Return (x, y) of the center of cell containing provided text 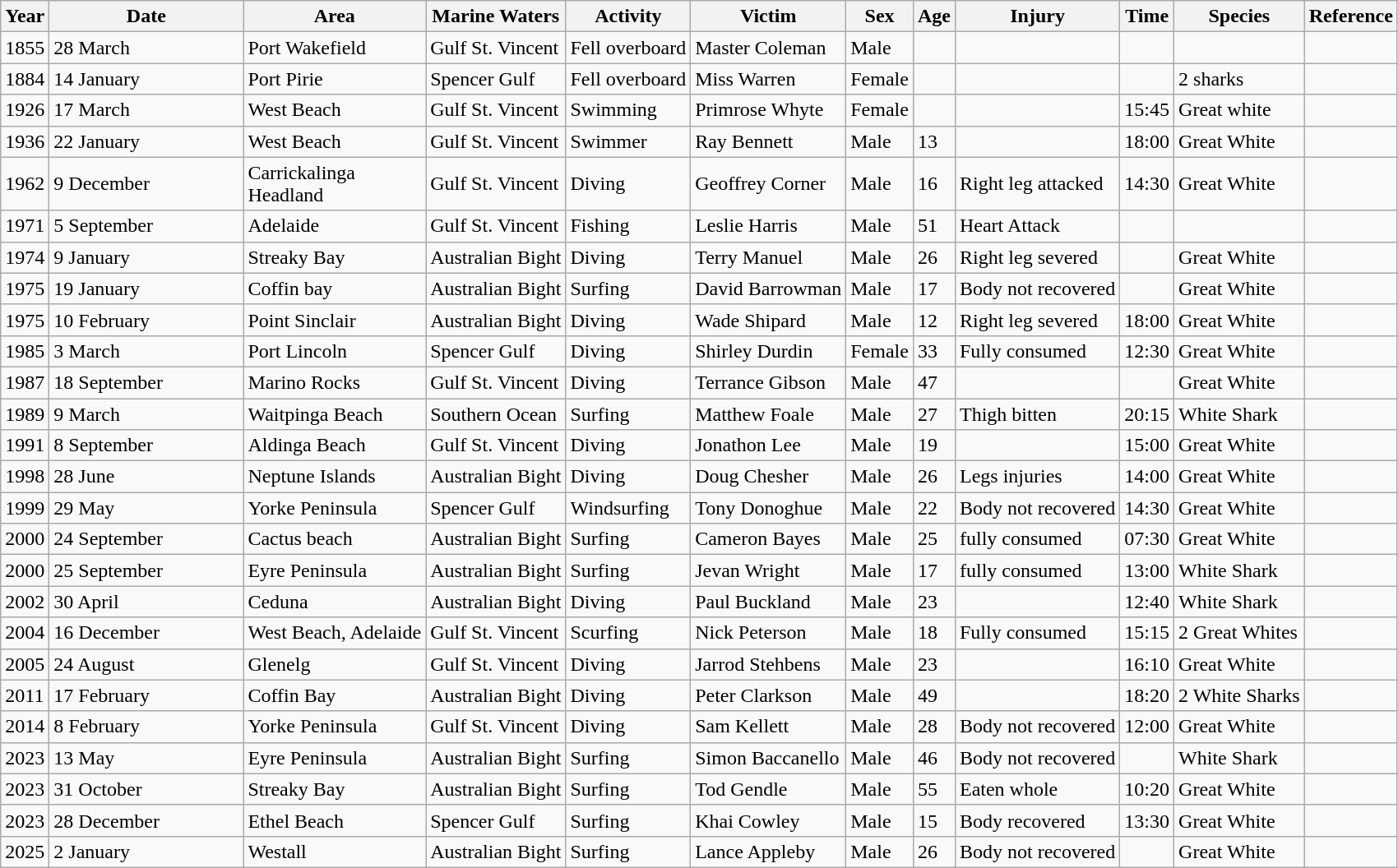
1855 (25, 48)
2002 (25, 602)
Time (1147, 16)
David Barrowman (768, 289)
15 (934, 820)
Jevan Wright (768, 570)
Shirley Durdin (768, 351)
22 January (146, 141)
10:20 (1147, 789)
Lance Appleby (768, 852)
Scurfing (628, 633)
24 August (146, 664)
13:00 (1147, 570)
Fishing (628, 226)
15:45 (1147, 110)
Peter Clarkson (768, 695)
Ray Bennett (768, 141)
49 (934, 695)
Glenelg (335, 664)
Marine Waters (496, 16)
22 (934, 508)
9 January (146, 257)
27 (934, 413)
Marino Rocks (335, 382)
Jarrod Stehbens (768, 664)
Neptune Islands (335, 477)
5 September (146, 226)
Southern Ocean (496, 413)
Khai Cowley (768, 820)
Tony Donoghue (768, 508)
Terrance Gibson (768, 382)
28 December (146, 820)
10 February (146, 320)
Coffin bay (335, 289)
2005 (25, 664)
1936 (25, 141)
Victim (768, 16)
14 January (146, 79)
8 February (146, 727)
12:30 (1147, 351)
07:30 (1147, 539)
1985 (25, 351)
Paul Buckland (768, 602)
8 September (146, 446)
Legs injuries (1037, 477)
2025 (25, 852)
31 October (146, 789)
2 Great Whites (1240, 633)
1999 (25, 508)
28 (934, 727)
Heart Attack (1037, 226)
18 September (146, 382)
Waitpinga Beach (335, 413)
28 June (146, 477)
Swimming (628, 110)
13 (934, 141)
Adelaide (335, 226)
17 February (146, 695)
Species (1240, 16)
47 (934, 382)
29 May (146, 508)
16 December (146, 633)
Right leg attacked (1037, 184)
9 December (146, 184)
Wade Shipard (768, 320)
2 January (146, 852)
24 September (146, 539)
Leslie Harris (768, 226)
12:40 (1147, 602)
25 September (146, 570)
Port Wakefield (335, 48)
14:00 (1147, 477)
33 (934, 351)
Point Sinclair (335, 320)
25 (934, 539)
15:00 (1147, 446)
16 (934, 184)
Doug Chesher (768, 477)
Terry Manuel (768, 257)
3 March (146, 351)
2 sharks (1240, 79)
1971 (25, 226)
Area (335, 16)
55 (934, 789)
Nick Peterson (768, 633)
1926 (25, 110)
Aldinga Beach (335, 446)
12 (934, 320)
CarrickalingaHeadland (335, 184)
Geoffrey Corner (768, 184)
46 (934, 758)
1974 (25, 257)
1989 (25, 413)
Thigh bitten (1037, 413)
1962 (25, 184)
Sam Kellett (768, 727)
28 March (146, 48)
Master Coleman (768, 48)
2 White Sharks (1240, 695)
13 May (146, 758)
17 March (146, 110)
Swimmer (628, 141)
18:20 (1147, 695)
Matthew Foale (768, 413)
Cameron Bayes (768, 539)
1998 (25, 477)
West Beach, Adelaide (335, 633)
12:00 (1147, 727)
Ceduna (335, 602)
Port Pirie (335, 79)
Jonathon Lee (768, 446)
Eaten whole (1037, 789)
Reference (1350, 16)
1987 (25, 382)
Ethel Beach (335, 820)
19 January (146, 289)
Port Lincoln (335, 351)
Primrose Whyte (768, 110)
Body recovered (1037, 820)
Cactus beach (335, 539)
51 (934, 226)
Coffin Bay (335, 695)
1991 (25, 446)
Miss Warren (768, 79)
9 March (146, 413)
Injury (1037, 16)
20:15 (1147, 413)
15:15 (1147, 633)
Sex (880, 16)
2014 (25, 727)
Year (25, 16)
Date (146, 16)
Tod Gendle (768, 789)
2004 (25, 633)
13:30 (1147, 820)
Windsurfing (628, 508)
Activity (628, 16)
30 April (146, 602)
19 (934, 446)
1884 (25, 79)
Simon Baccanello (768, 758)
16:10 (1147, 664)
Westall (335, 852)
Great white (1240, 110)
18 (934, 633)
2011 (25, 695)
Age (934, 16)
